Provide the [X, Y] coordinate of the cell's center where the given text is located.  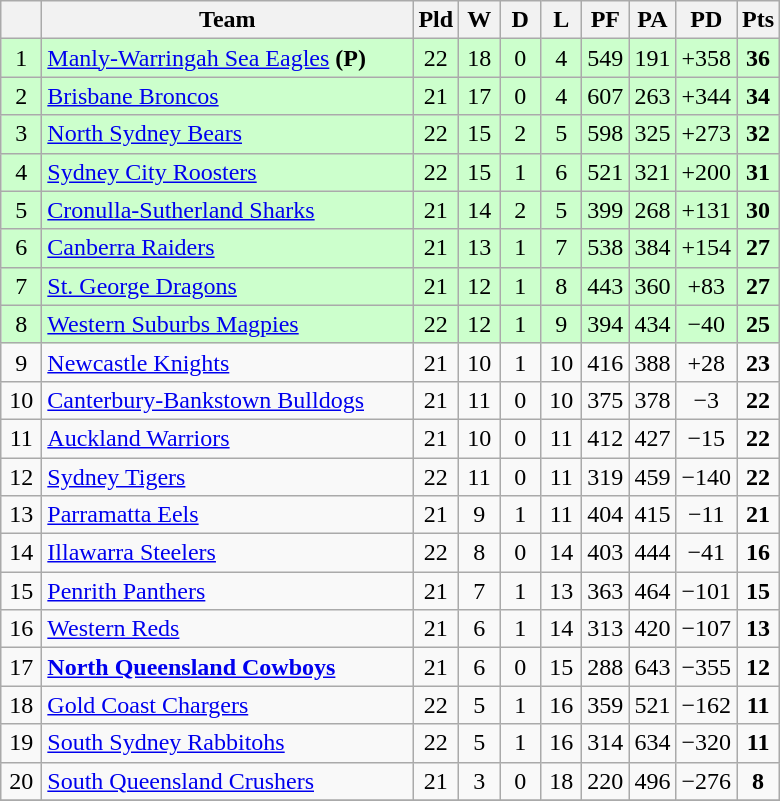
444 [652, 553]
30 [758, 210]
South Queensland Crushers [228, 781]
384 [652, 248]
Cronulla-Sutherland Sharks [228, 210]
549 [606, 58]
464 [652, 591]
D [520, 20]
−355 [706, 667]
427 [652, 438]
−101 [706, 591]
−11 [706, 515]
PD [706, 20]
263 [652, 96]
Team [228, 20]
404 [606, 515]
Western Suburbs Magpies [228, 324]
+131 [706, 210]
Newcastle Knights [228, 362]
20 [22, 781]
+273 [706, 134]
L [562, 20]
+358 [706, 58]
Parramatta Eels [228, 515]
−41 [706, 553]
Sydney City Roosters [228, 172]
220 [606, 781]
Brisbane Broncos [228, 96]
+154 [706, 248]
399 [606, 210]
34 [758, 96]
314 [606, 743]
−107 [706, 629]
Gold Coast Chargers [228, 705]
−15 [706, 438]
420 [652, 629]
19 [22, 743]
268 [652, 210]
+200 [706, 172]
North Sydney Bears [228, 134]
325 [652, 134]
−162 [706, 705]
PA [652, 20]
403 [606, 553]
Pts [758, 20]
−40 [706, 324]
Manly-Warringah Sea Eagles (P) [228, 58]
434 [652, 324]
359 [606, 705]
388 [652, 362]
634 [652, 743]
496 [652, 781]
607 [606, 96]
416 [606, 362]
−3 [706, 400]
412 [606, 438]
+28 [706, 362]
191 [652, 58]
Western Reds [228, 629]
Pld [436, 20]
319 [606, 477]
St. George Dragons [228, 286]
25 [758, 324]
459 [652, 477]
−276 [706, 781]
+83 [706, 286]
Illawarra Steelers [228, 553]
363 [606, 591]
31 [758, 172]
−320 [706, 743]
32 [758, 134]
Penrith Panthers [228, 591]
23 [758, 362]
321 [652, 172]
Auckland Warriors [228, 438]
−140 [706, 477]
415 [652, 515]
538 [606, 248]
598 [606, 134]
Canterbury-Bankstown Bulldogs [228, 400]
Canberra Raiders [228, 248]
Sydney Tigers [228, 477]
378 [652, 400]
443 [606, 286]
PF [606, 20]
36 [758, 58]
375 [606, 400]
North Queensland Cowboys [228, 667]
313 [606, 629]
288 [606, 667]
+344 [706, 96]
643 [652, 667]
360 [652, 286]
W [480, 20]
394 [606, 324]
South Sydney Rabbitohs [228, 743]
